Detect which cell encompasses the target text, then output its [X, Y] center coordinate. 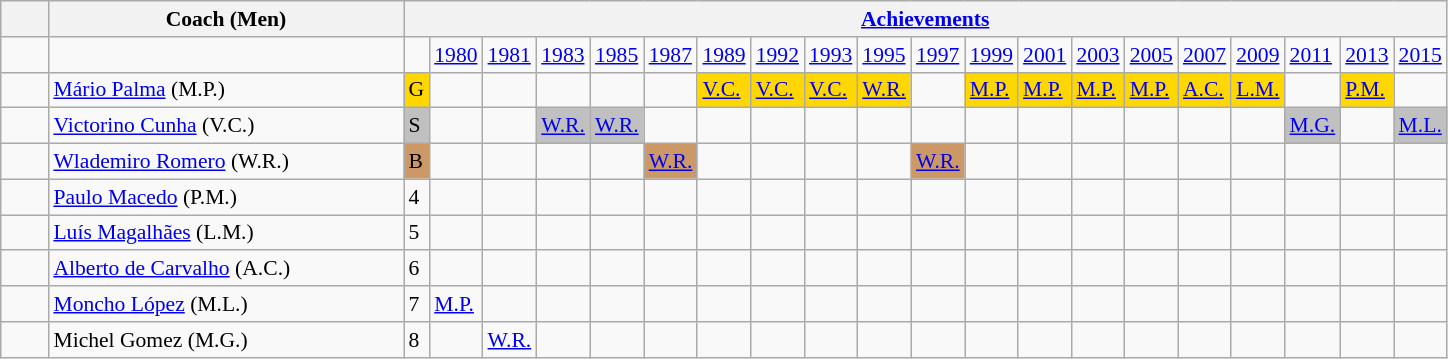
Wlademiro Romero (W.R.) [226, 162]
1983 [563, 55]
Paulo Macedo (P.M.) [226, 197]
8 [417, 340]
A.C. [1204, 90]
2011 [1313, 55]
Mário Palma (M.P.) [226, 90]
Michel Gomez (M.G.) [226, 340]
M.G. [1313, 126]
2003 [1098, 55]
2007 [1204, 55]
Achievements [926, 19]
2013 [1366, 55]
Victorino Cunha (V.C.) [226, 126]
2009 [1258, 55]
P.M. [1366, 90]
Alberto de Carvalho (A.C.) [226, 269]
L.M. [1258, 90]
1995 [884, 55]
1999 [992, 55]
1987 [671, 55]
1992 [778, 55]
G [417, 90]
4 [417, 197]
Coach (Men) [226, 19]
2015 [1420, 55]
6 [417, 269]
2005 [1152, 55]
1993 [830, 55]
S [417, 126]
1985 [617, 55]
1989 [724, 55]
1980 [456, 55]
1997 [938, 55]
7 [417, 304]
M.L. [1420, 126]
Moncho López (M.L.) [226, 304]
1981 [510, 55]
Luís Magalhães (L.M.) [226, 233]
5 [417, 233]
2001 [1044, 55]
B [417, 162]
